For the text-containing cell, return its midpoint in (X, Y) coordinate format. 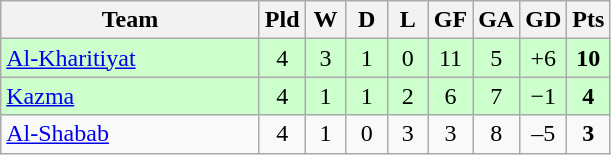
2 (408, 96)
Team (130, 20)
D (366, 20)
GD (544, 20)
6 (450, 96)
7 (496, 96)
Al-Kharitiyat (130, 58)
GA (496, 20)
5 (496, 58)
–5 (544, 134)
W (326, 20)
Al-Shabab (130, 134)
Kazma (130, 96)
−1 (544, 96)
10 (588, 58)
8 (496, 134)
11 (450, 58)
Pld (282, 20)
+6 (544, 58)
L (408, 20)
GF (450, 20)
Pts (588, 20)
